Output the (x, y) coordinate of the center of the cell containing the given text.  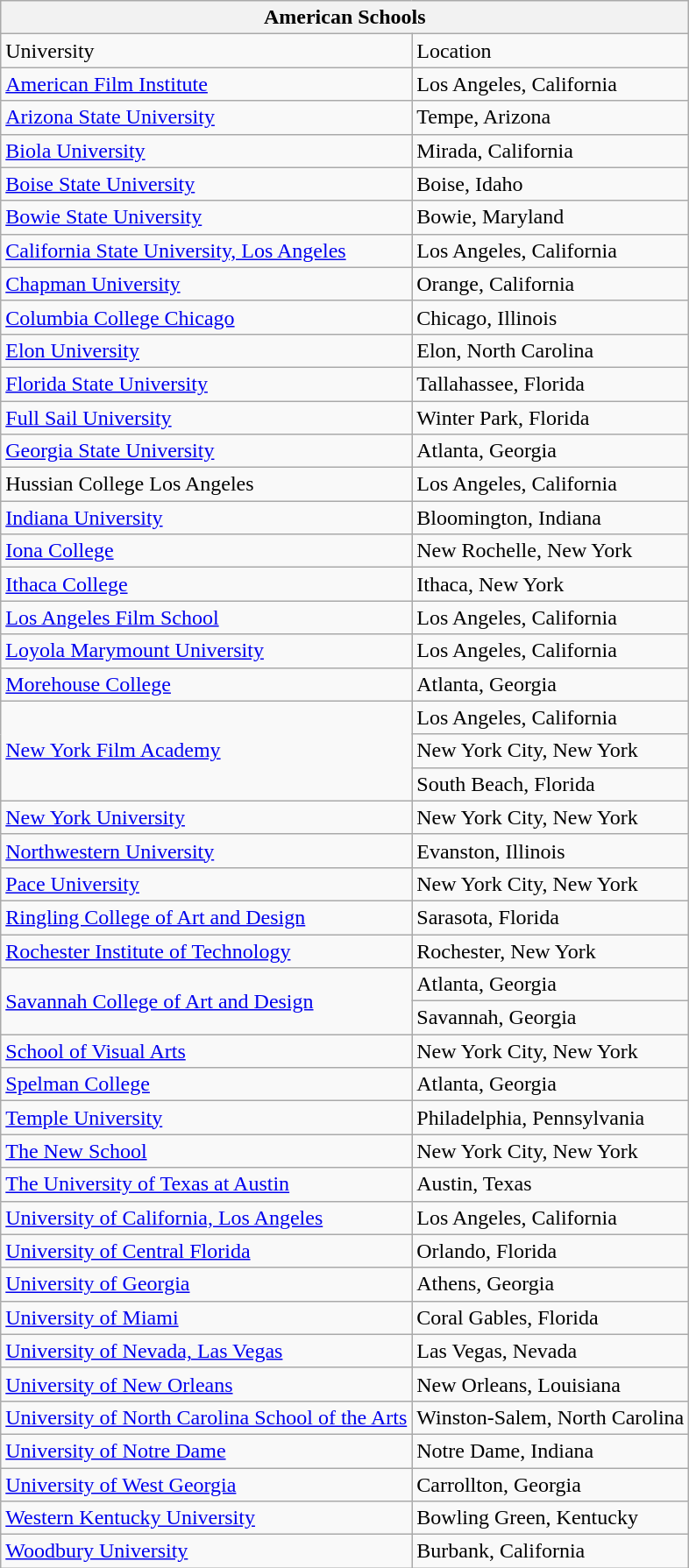
Savannah College of Art and Design (207, 1001)
Morehouse College (207, 684)
Indiana University (207, 518)
Bloomington, Indiana (550, 518)
Woodbury University (207, 1551)
Boise State University (207, 184)
Las Vegas, Nevada (550, 1351)
Evanston, Illinois (550, 851)
University of Notre Dame (207, 1451)
Loyola Marymount University (207, 651)
Coral Gables, Florida (550, 1317)
American Film Institute (207, 84)
Savannah, Georgia (550, 1018)
American Schools (345, 18)
Elon University (207, 350)
Biola University (207, 151)
Ithaca College (207, 584)
Ringling College of Art and Design (207, 917)
Austin, Texas (550, 1184)
New Orleans, Louisiana (550, 1384)
University of Central Florida (207, 1251)
Spelman College (207, 1084)
Bowie, Maryland (550, 217)
Arizona State University (207, 117)
University of North Carolina School of the Arts (207, 1417)
Boise, Idaho (550, 184)
Carrollton, Georgia (550, 1485)
Full Sail University (207, 418)
University of California, Los Angeles (207, 1218)
Winston-Salem, North Carolina (550, 1417)
Orange, California (550, 284)
University of New Orleans (207, 1384)
Florida State University (207, 384)
University of Georgia (207, 1284)
University of West Georgia (207, 1485)
Orlando, Florida (550, 1251)
Bowie State University (207, 217)
Rochester, New York (550, 950)
South Beach, Florida (550, 784)
Location (550, 51)
Elon, North Carolina (550, 350)
Georgia State University (207, 451)
Tempe, Arizona (550, 117)
New York Film Academy (207, 751)
University of Nevada, Las Vegas (207, 1351)
Northwestern University (207, 851)
California State University, Los Angeles (207, 251)
Burbank, California (550, 1551)
Pace University (207, 884)
Winter Park, Florida (550, 418)
Ithaca, New York (550, 584)
Mirada, California (550, 151)
Hussian College Los Angeles (207, 484)
Chicago, Illinois (550, 317)
Los Angeles Film School (207, 618)
New Rochelle, New York (550, 551)
University (207, 51)
Chapman University (207, 284)
Sarasota, Florida (550, 917)
The University of Texas at Austin (207, 1184)
Temple University (207, 1118)
Bowling Green, Kentucky (550, 1518)
Philadelphia, Pennsylvania (550, 1118)
Tallahassee, Florida (550, 384)
University of Miami (207, 1317)
School of Visual Arts (207, 1051)
Western Kentucky University (207, 1518)
Iona College (207, 551)
Rochester Institute of Technology (207, 950)
New York University (207, 817)
Athens, Georgia (550, 1284)
Columbia College Chicago (207, 317)
The New School (207, 1151)
Notre Dame, Indiana (550, 1451)
